Capture the cell that displays the provided text and extract its [X, Y] central coordinate. 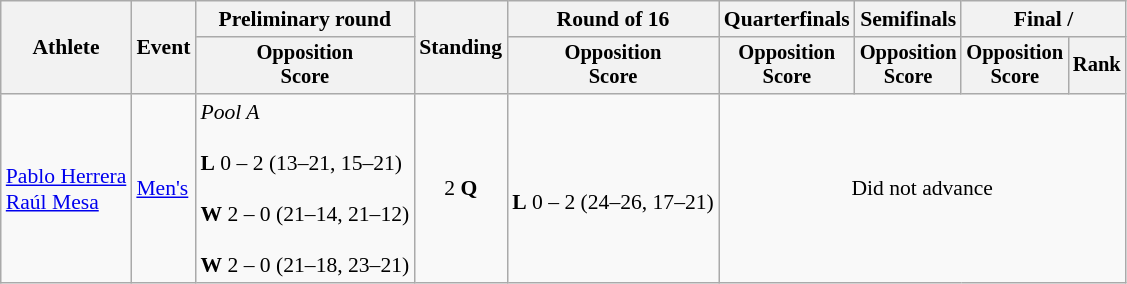
Men's [163, 188]
Final / [1043, 19]
Event [163, 48]
2 Q [460, 188]
Quarterfinals [787, 19]
Pablo HerreraRaúl Mesa [66, 188]
L 0 – 2 (24–26, 17–21) [613, 188]
Preliminary round [304, 19]
Rank [1097, 66]
Athlete [66, 48]
Did not advance [922, 188]
Round of 16 [613, 19]
Semifinals [908, 19]
Pool AL 0 – 2 (13–21, 15–21)W 2 – 0 (21–14, 21–12)W 2 – 0 (21–18, 23–21) [304, 188]
Standing [460, 48]
